Return [X, Y] of the center of cell containing provided text 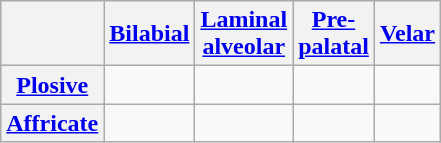
Laminalalveolar [244, 34]
Plosive [52, 85]
Pre-palatal [334, 34]
Bilabial [150, 34]
Velar [407, 34]
Affricate [52, 123]
